Extract the [X, Y] coordinate from the center of the cell holding the provided text.  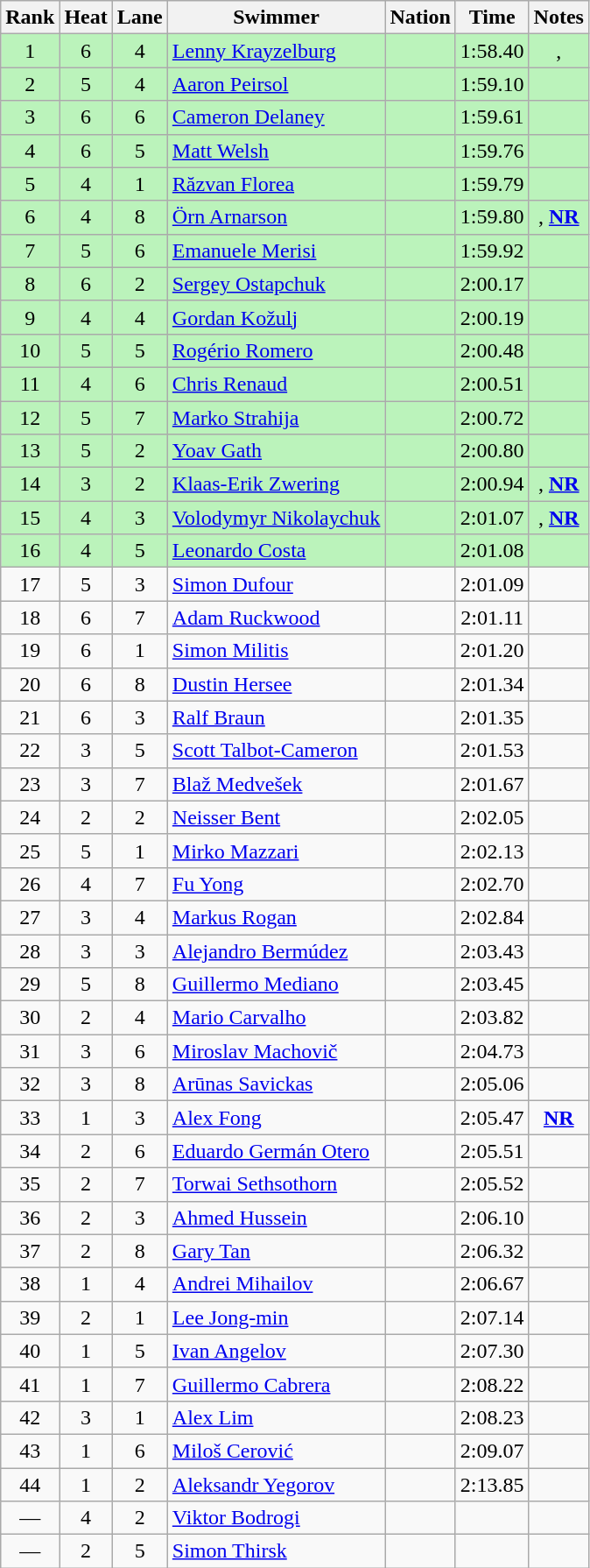
14 [30, 484]
Răzvan Florea [277, 184]
2:03.82 [492, 1018]
Volodymyr Nikolaychuk [277, 518]
Mirko Mazzari [277, 851]
30 [30, 1018]
Örn Arnarson [277, 217]
Simon Thirsk [277, 1551]
22 [30, 751]
2:00.94 [492, 484]
Gordan Kožulj [277, 317]
13 [30, 451]
Time [492, 18]
2:05.51 [492, 1151]
Simon Militis [277, 651]
Mario Carvalho [277, 1018]
Lee Jong-min [277, 1317]
2:13.85 [492, 1485]
42 [30, 1417]
1:59.92 [492, 251]
Heat [86, 18]
Arūnas Savickas [277, 1084]
2:00.51 [492, 384]
18 [30, 618]
23 [30, 784]
NR [558, 1118]
11 [30, 384]
2:00.80 [492, 451]
Klaas-Erik Zwering [277, 484]
Alex Fong [277, 1118]
1:59.61 [492, 117]
2:03.45 [492, 985]
2:01.67 [492, 784]
41 [30, 1384]
Markus Rogan [277, 917]
Sergey Ostapchuk [277, 284]
12 [30, 418]
16 [30, 551]
2:01.08 [492, 551]
Gary Tan [277, 1251]
2:01.07 [492, 518]
Swimmer [277, 18]
20 [30, 684]
Matt Welsh [277, 151]
2:00.72 [492, 418]
40 [30, 1351]
Cameron Delaney [277, 117]
2:07.14 [492, 1317]
2:01.09 [492, 584]
2:02.13 [492, 851]
39 [30, 1317]
Blaž Medvešek [277, 784]
2:05.47 [492, 1118]
Miloš Cerović [277, 1451]
2:07.30 [492, 1351]
2:01.34 [492, 684]
Notes [558, 18]
43 [30, 1451]
Adam Ruckwood [277, 618]
Guillermo Cabrera [277, 1384]
2:01.20 [492, 651]
17 [30, 584]
, [558, 51]
2:06.32 [492, 1251]
Aaron Peirsol [277, 84]
29 [30, 985]
21 [30, 717]
1:59.79 [492, 184]
33 [30, 1118]
2:06.67 [492, 1284]
2:01.11 [492, 618]
10 [30, 350]
Lane [140, 18]
1:59.80 [492, 217]
2:08.23 [492, 1417]
Alejandro Bermúdez [277, 950]
34 [30, 1151]
37 [30, 1251]
Leonardo Costa [277, 551]
1:59.10 [492, 84]
25 [30, 851]
1:59.76 [492, 151]
2:08.22 [492, 1384]
44 [30, 1485]
15 [30, 518]
2:02.70 [492, 884]
Torwai Sethsothorn [277, 1184]
Aleksandr Yegorov [277, 1485]
2:09.07 [492, 1451]
Simon Dufour [277, 584]
2:00.48 [492, 350]
2:02.05 [492, 817]
2:06.10 [492, 1218]
Eduardo Germán Otero [277, 1151]
2:05.06 [492, 1084]
Dustin Hersee [277, 684]
Fu Yong [277, 884]
32 [30, 1084]
Rogério Romero [277, 350]
Ivan Angelov [277, 1351]
Yoav Gath [277, 451]
Andrei Mihailov [277, 1284]
Miroslav Machovič [277, 1051]
2:04.73 [492, 1051]
2:02.84 [492, 917]
26 [30, 884]
28 [30, 950]
2:00.17 [492, 284]
Viktor Bodrogi [277, 1518]
Alex Lim [277, 1417]
Ralf Braun [277, 717]
Neisser Bent [277, 817]
31 [30, 1051]
19 [30, 651]
9 [30, 317]
35 [30, 1184]
Guillermo Mediano [277, 985]
2:05.52 [492, 1184]
Ahmed Hussein [277, 1218]
Scott Talbot-Cameron [277, 751]
Lenny Krayzelburg [277, 51]
Marko Strahija [277, 418]
24 [30, 817]
27 [30, 917]
36 [30, 1218]
1:58.40 [492, 51]
Nation [420, 18]
Chris Renaud [277, 384]
Emanuele Merisi [277, 251]
38 [30, 1284]
2:03.43 [492, 950]
2:01.53 [492, 751]
2:00.19 [492, 317]
Rank [30, 18]
2:01.35 [492, 717]
